Identify which cell holds the provided text, then report its [x, y] central coordinate. 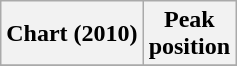
Chart (2010) [72, 34]
Peakposition [189, 34]
